Determine the (X, Y) coordinate at the center of the cell enclosing the given text.  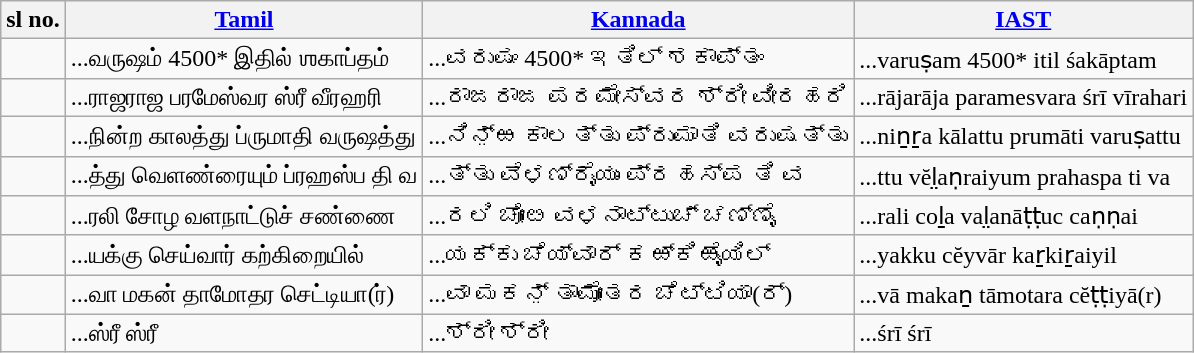
...rali coḻa val̤anāṭṭuc caṇṇai (1024, 216)
...varuṣam 4500* itil śakāptam (1024, 59)
...ರಲಿ ಚೋೞ ವಳನಾಟ್ಟುಚ್ ಚಣ್ಣೈ (638, 216)
...ಶ್ರೀ ಶ್ರೀ (638, 333)
...ttu vĕl̤aṇraiyum prahaspa ti va (1024, 176)
...ತ್ತು ವೆಳಣ್ರೈಯುಂ ಪ್ರಹಸ್ಪ ತಿ ವ (638, 176)
...ವರುಷಂ 4500* ಇತಿಲ್ ಶಕಾಪ್ತಂ (638, 59)
IAST (1024, 20)
...niṉṟa kālattu prumāti varuṣattu (1024, 136)
...rājarāja paramesvara śrī vīrahari (1024, 97)
Tamil (244, 20)
...ஸ்ரீ ஸ்ரீ (244, 333)
...ರಾಜರಾಜ ಪರಮೇಸ್ವರ ಶ್ರೀ ವೀರಹರಿ (638, 97)
...yakku cĕyvār kaṟkiṟaiyil (1024, 255)
sl no. (33, 20)
...வருஷம் 4500* இதில் ஶகாப்தம் (244, 59)
...ಯಕ್ಕು ಚೆಯ್ವಾರ್ ಕಱ್ಕಿಱೈಯಿಲ್ (638, 255)
Kannada (638, 20)
...ವಾ ಮಕನ಼್ ತಾಮೋತರ ಚೆಟ್ಟಿಯಾ(ರ್) (638, 295)
...ನಿನ಼್ಱ ಕಾಲತ್ತು ಪ್ರುಮಾತಿ ವರುಷತ್ತು (638, 136)
...ராஜராஜ பரமேஸ்வர ஸ்ரீ வீரஹரி (244, 97)
...śrī śrī (1024, 333)
...வா மகன் தாமோதர செட்டியா(ர்) (244, 295)
...ரலி சோழ வளநாட்டுச் சண்ணை (244, 216)
...யக்கு செய்வார் கற்கிறையில் (244, 255)
...த்து வெளண்ரையும் ப்ரஹஸ்ப தி வ (244, 176)
...vā makaṉ tāmotara cĕṭṭiyā(r) (1024, 295)
...நின்ற காலத்து ப்ருமாதி வருஷத்து (244, 136)
